Determine the (x, y) coordinate at the center of the cell enclosing the given text.  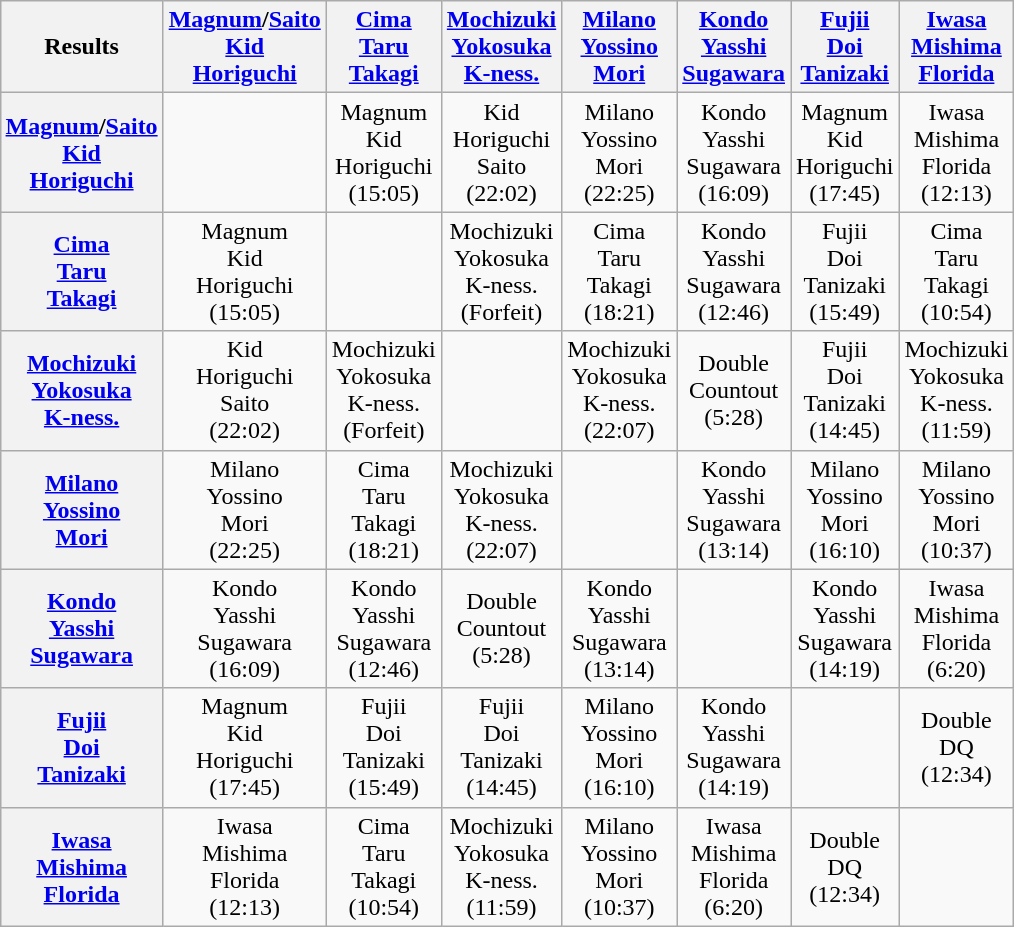
Results (82, 47)
